Determine the (X, Y) coordinate at the center of the cell enclosing the given text.  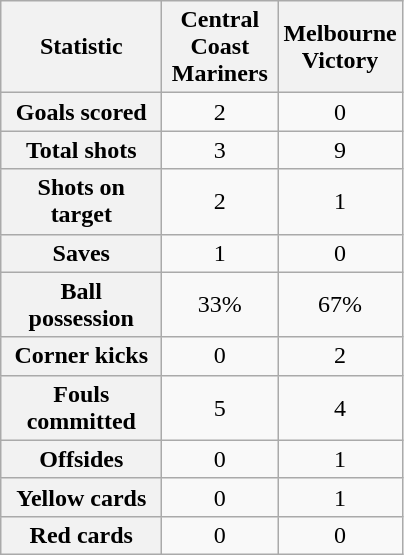
Saves (82, 253)
Goals scored (82, 112)
Shots on target (82, 202)
33% (220, 304)
Red cards (82, 535)
Yellow cards (82, 497)
Statistic (82, 47)
Total shots (82, 150)
5 (220, 408)
4 (340, 408)
Melbourne Victory (340, 47)
Central Coast Mariners (220, 47)
Ball possession (82, 304)
Corner kicks (82, 356)
67% (340, 304)
Fouls committed (82, 408)
9 (340, 150)
Offsides (82, 459)
3 (220, 150)
